Scan for the cell matching the given text and deliver its (X, Y) coordinate at center. 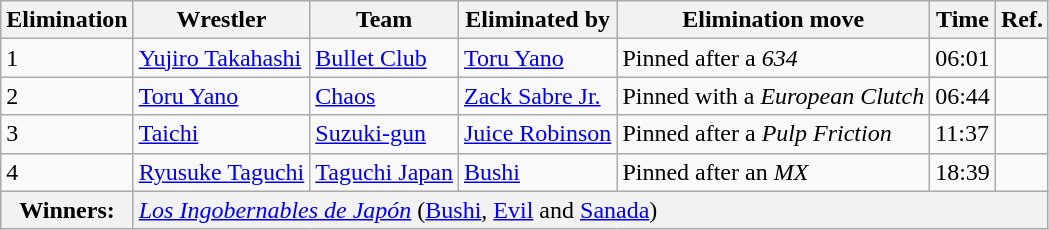
Ryusuke Taguchi (222, 172)
06:44 (963, 96)
Yujiro Takahashi (222, 58)
Juice Robinson (537, 134)
Suzuki-gun (384, 134)
Pinned after an MX (774, 172)
Elimination (67, 20)
Taguchi Japan (384, 172)
Winners: (67, 210)
3 (67, 134)
06:01 (963, 58)
18:39 (963, 172)
Bullet Club (384, 58)
Time (963, 20)
1 (67, 58)
Los Ingobernables de Japón (Bushi, Evil and Sanada) (590, 210)
2 (67, 96)
Chaos (384, 96)
Elimination move (774, 20)
Pinned after a 634 (774, 58)
Pinned with a European Clutch (774, 96)
Zack Sabre Jr. (537, 96)
Ref. (1022, 20)
11:37 (963, 134)
Eliminated by (537, 20)
Pinned after a Pulp Friction (774, 134)
4 (67, 172)
Bushi (537, 172)
Team (384, 20)
Taichi (222, 134)
Wrestler (222, 20)
